Determine the (x, y) coordinate at the center of the cell enclosing the given text.  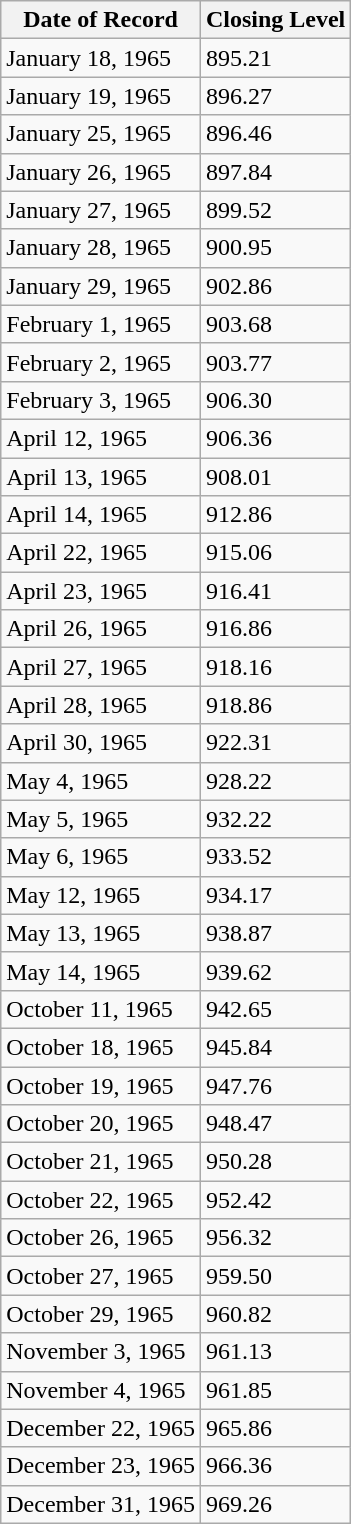
April 26, 1965 (101, 629)
October 19, 1965 (101, 1085)
912.86 (275, 515)
945.84 (275, 1047)
January 27, 1965 (101, 210)
May 12, 1965 (101, 895)
933.52 (275, 857)
960.82 (275, 1314)
May 6, 1965 (101, 857)
November 3, 1965 (101, 1352)
February 2, 1965 (101, 362)
April 28, 1965 (101, 705)
January 28, 1965 (101, 248)
956.32 (275, 1238)
December 22, 1965 (101, 1428)
February 1, 1965 (101, 324)
January 25, 1965 (101, 134)
December 31, 1965 (101, 1504)
906.30 (275, 400)
918.16 (275, 667)
January 18, 1965 (101, 58)
April 23, 1965 (101, 591)
May 14, 1965 (101, 971)
May 13, 1965 (101, 933)
952.42 (275, 1200)
April 30, 1965 (101, 743)
903.77 (275, 362)
939.62 (275, 971)
Closing Level (275, 20)
918.86 (275, 705)
950.28 (275, 1162)
899.52 (275, 210)
922.31 (275, 743)
947.76 (275, 1085)
969.26 (275, 1504)
October 22, 1965 (101, 1200)
January 19, 1965 (101, 96)
December 23, 1965 (101, 1466)
October 20, 1965 (101, 1124)
916.41 (275, 591)
903.68 (275, 324)
Date of Record (101, 20)
961.85 (275, 1390)
April 14, 1965 (101, 515)
966.36 (275, 1466)
896.27 (275, 96)
October 11, 1965 (101, 1009)
959.50 (275, 1276)
April 22, 1965 (101, 553)
942.65 (275, 1009)
May 5, 1965 (101, 819)
897.84 (275, 172)
934.17 (275, 895)
November 4, 1965 (101, 1390)
902.86 (275, 286)
May 4, 1965 (101, 781)
908.01 (275, 477)
896.46 (275, 134)
October 21, 1965 (101, 1162)
961.13 (275, 1352)
January 29, 1965 (101, 286)
October 29, 1965 (101, 1314)
895.21 (275, 58)
915.06 (275, 553)
932.22 (275, 819)
938.87 (275, 933)
916.86 (275, 629)
906.36 (275, 438)
April 13, 1965 (101, 477)
February 3, 1965 (101, 400)
900.95 (275, 248)
948.47 (275, 1124)
October 18, 1965 (101, 1047)
928.22 (275, 781)
January 26, 1965 (101, 172)
October 27, 1965 (101, 1276)
April 12, 1965 (101, 438)
April 27, 1965 (101, 667)
October 26, 1965 (101, 1238)
965.86 (275, 1428)
